Capture the cell that displays the provided text and extract its [x, y] central coordinate. 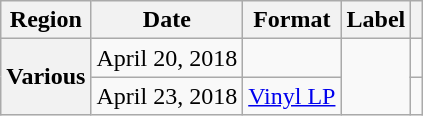
Various [46, 77]
Label [376, 20]
Date [167, 20]
Region [46, 20]
Vinyl LP [292, 96]
April 23, 2018 [167, 96]
Format [292, 20]
April 20, 2018 [167, 58]
